From the cell containing the given text, extract its center point as [x, y] coordinate. 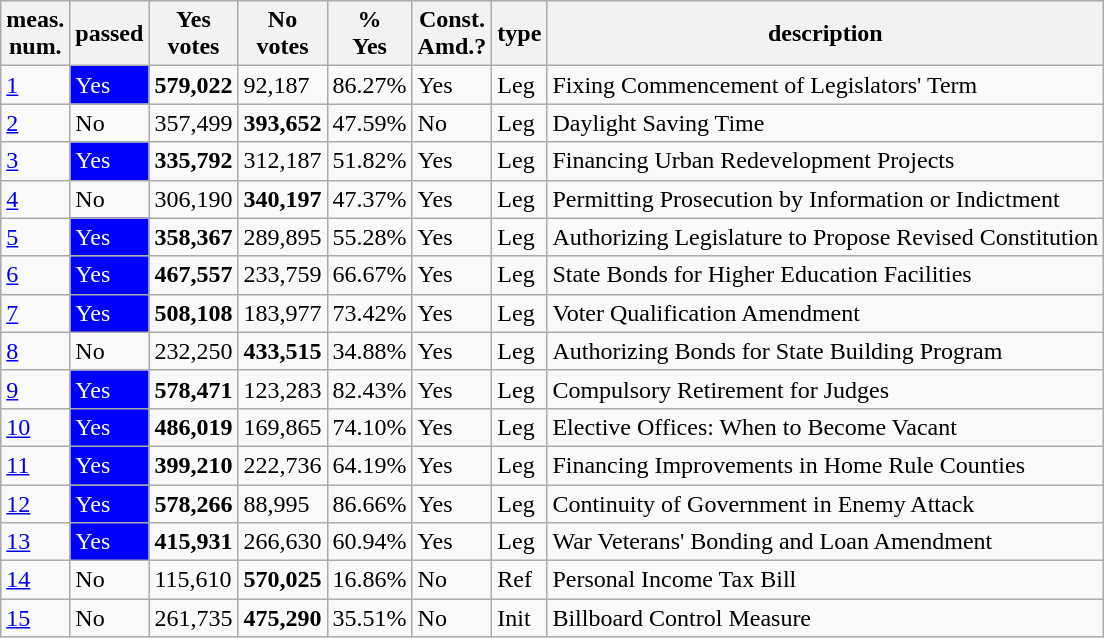
266,630 [282, 542]
570,025 [282, 580]
35.51% [370, 618]
1 [36, 85]
15 [36, 618]
222,736 [282, 465]
14 [36, 580]
82.43% [370, 389]
358,367 [194, 237]
475,290 [282, 618]
%Yes [370, 34]
Authorizing Legislature to Propose Revised Constitution [826, 237]
289,895 [282, 237]
Compulsory Retirement for Judges [826, 389]
335,792 [194, 161]
Daylight Saving Time [826, 123]
Personal Income Tax Bill [826, 580]
13 [36, 542]
312,187 [282, 161]
meas.num. [36, 34]
5 [36, 237]
34.88% [370, 351]
123,283 [282, 389]
232,250 [194, 351]
6 [36, 275]
9 [36, 389]
60.94% [370, 542]
399,210 [194, 465]
Init [520, 618]
16.86% [370, 580]
66.67% [370, 275]
passed [110, 34]
Billboard Control Measure [826, 618]
12 [36, 503]
486,019 [194, 427]
261,735 [194, 618]
64.19% [370, 465]
7 [36, 313]
55.28% [370, 237]
340,197 [282, 199]
47.59% [370, 123]
233,759 [282, 275]
State Bonds for Higher Education Facilities [826, 275]
415,931 [194, 542]
433,515 [282, 351]
86.27% [370, 85]
War Veterans' Bonding and Loan Amendment [826, 542]
Ref [520, 580]
Permitting Prosecution by Information or Indictment [826, 199]
393,652 [282, 123]
74.10% [370, 427]
467,557 [194, 275]
type [520, 34]
169,865 [282, 427]
508,108 [194, 313]
306,190 [194, 199]
579,022 [194, 85]
115,610 [194, 580]
47.37% [370, 199]
Const.Amd.? [452, 34]
description [826, 34]
Yesvotes [194, 34]
578,471 [194, 389]
51.82% [370, 161]
3 [36, 161]
73.42% [370, 313]
Fixing Commencement of Legislators' Term [826, 85]
Financing Urban Redevelopment Projects [826, 161]
88,995 [282, 503]
86.66% [370, 503]
92,187 [282, 85]
Authorizing Bonds for State Building Program [826, 351]
Novotes [282, 34]
Elective Offices: When to Become Vacant [826, 427]
11 [36, 465]
578,266 [194, 503]
10 [36, 427]
2 [36, 123]
Voter Qualification Amendment [826, 313]
357,499 [194, 123]
183,977 [282, 313]
Continuity of Government in Enemy Attack [826, 503]
Financing Improvements in Home Rule Counties [826, 465]
4 [36, 199]
8 [36, 351]
